Locate the cell with the specified text and output its [x, y] center coordinate. 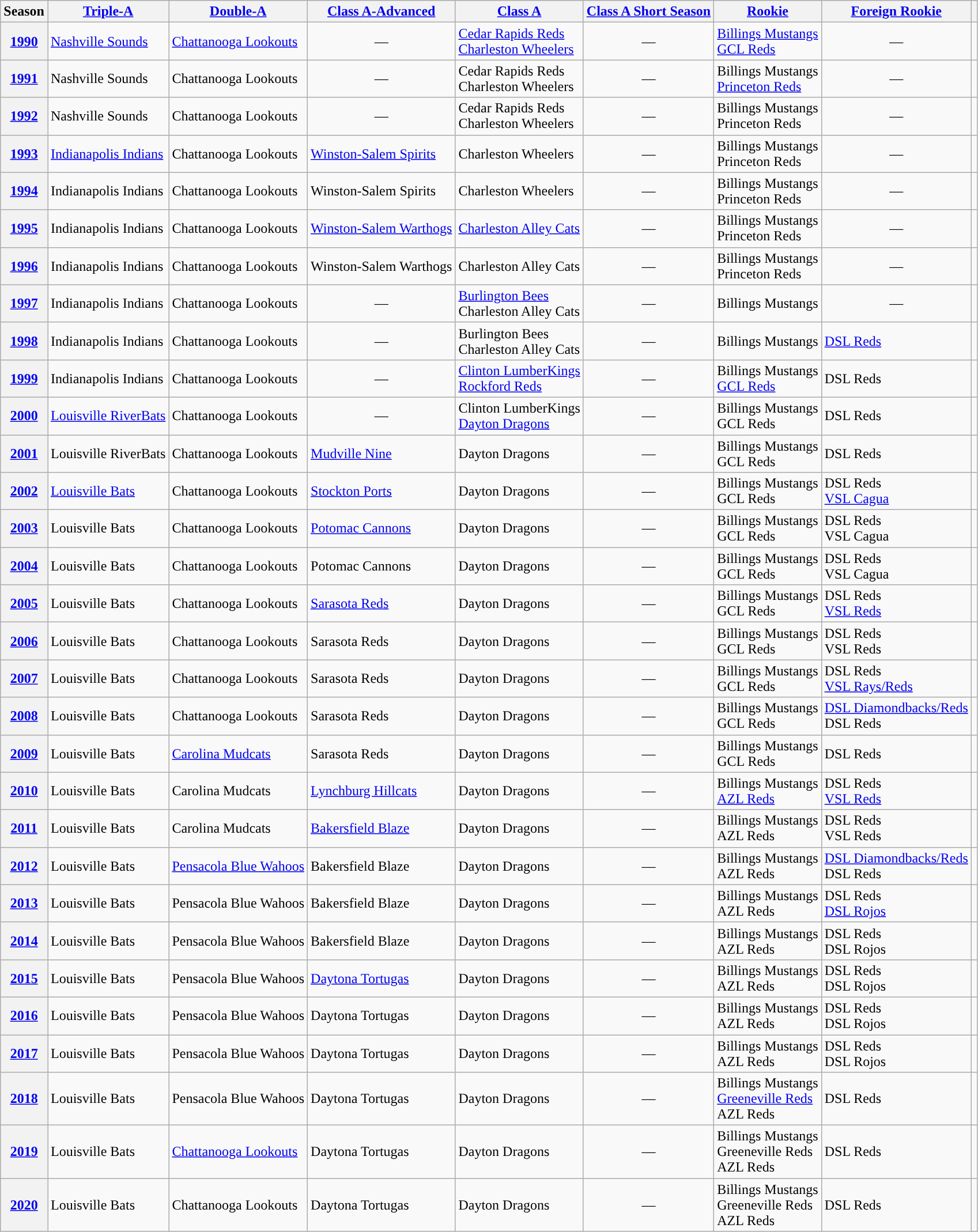
Class A-Advanced [382, 12]
2004 [24, 566]
1990 [24, 41]
Season [24, 12]
2015 [24, 978]
Class A Short Season [648, 12]
1991 [24, 78]
2013 [24, 904]
Clinton LumberKingsDayton Dragons [519, 416]
1997 [24, 303]
2001 [24, 453]
Class A [519, 12]
1999 [24, 378]
2011 [24, 829]
2016 [24, 1015]
1992 [24, 116]
2008 [24, 716]
2019 [24, 1152]
2012 [24, 866]
Lynchburg Hillcats [382, 791]
1998 [24, 341]
Triple-A [108, 12]
2018 [24, 1099]
2003 [24, 529]
1995 [24, 228]
2017 [24, 1053]
2005 [24, 604]
Foreign Rookie [896, 12]
Clinton LumberKingsRockford Reds [519, 378]
2020 [24, 1205]
Rookie [768, 12]
2010 [24, 791]
2002 [24, 491]
Double-A [239, 12]
1996 [24, 266]
2006 [24, 641]
1993 [24, 153]
Mudville Nine [382, 453]
DSL RedsVSL Rays/Reds [896, 679]
2014 [24, 940]
2009 [24, 754]
Stockton Ports [382, 491]
2007 [24, 679]
2000 [24, 416]
1994 [24, 191]
